Identify which cell holds the provided text, then report its [x, y] central coordinate. 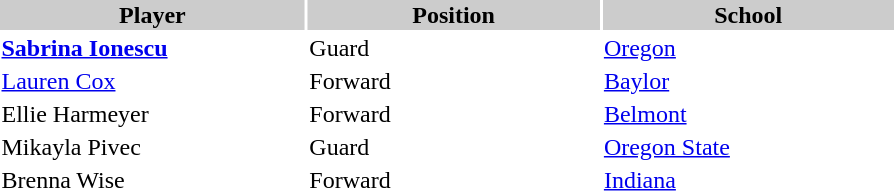
Mikayla Pivec [152, 147]
Sabrina Ionescu [152, 48]
Belmont [748, 114]
Player [152, 15]
Position [454, 15]
Oregon State [748, 147]
School [748, 15]
Baylor [748, 81]
Lauren Cox [152, 81]
Ellie Harmeyer [152, 114]
Oregon [748, 48]
